Locate the cell with the specified text and output its (X, Y) center coordinate. 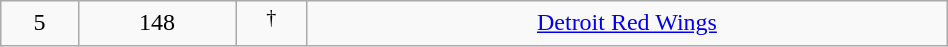
† (272, 24)
Detroit Red Wings (628, 24)
148 (157, 24)
5 (40, 24)
